Find where the given text appears and provide that cell's center as (x, y) coordinate. 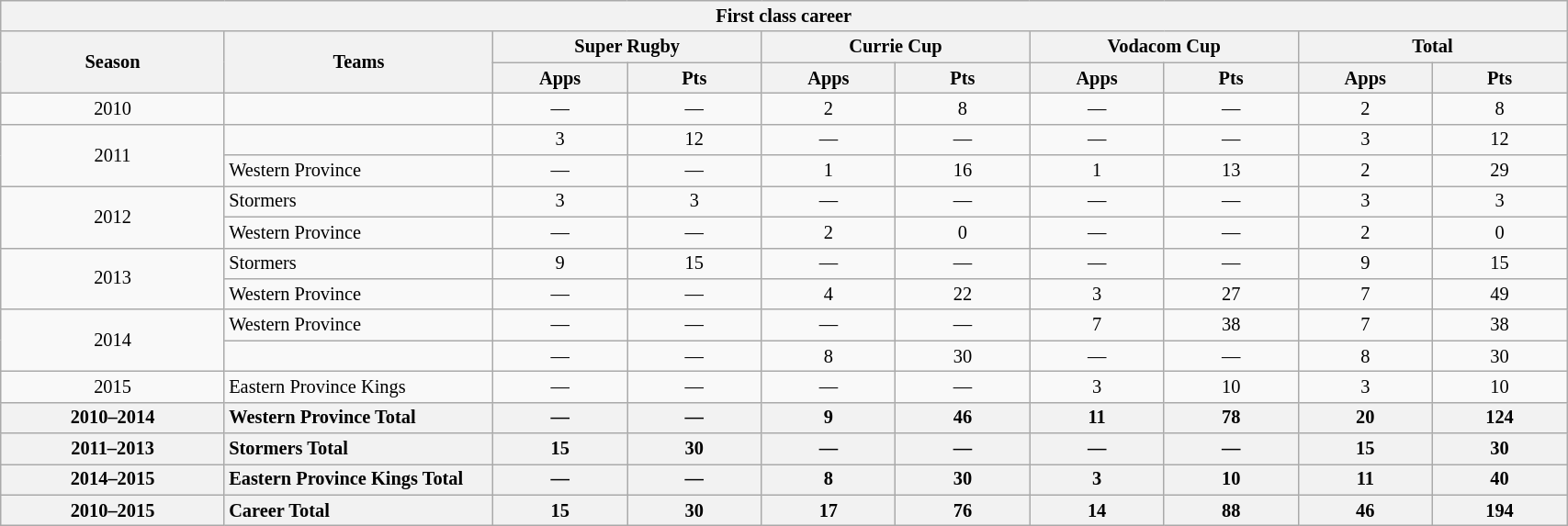
49 (1499, 294)
Eastern Province Kings Total (358, 479)
2011 (113, 154)
88 (1231, 510)
14 (1097, 510)
2015 (113, 386)
Super Rugby (627, 47)
13 (1231, 171)
22 (963, 294)
29 (1499, 171)
Vodacom Cup (1164, 47)
First class career (784, 16)
Season (113, 62)
124 (1499, 418)
4 (829, 294)
17 (829, 510)
20 (1365, 418)
2010–2014 (113, 418)
40 (1499, 479)
76 (963, 510)
Teams (358, 62)
Stormers Total (358, 449)
2014 (113, 340)
Career Total (358, 510)
2011–2013 (113, 449)
78 (1231, 418)
16 (963, 171)
Total (1432, 47)
Currie Cup (896, 47)
Western Province Total (358, 418)
2012 (113, 217)
2010–2015 (113, 510)
2010 (113, 108)
Eastern Province Kings (358, 386)
2014–2015 (113, 479)
27 (1231, 294)
2013 (113, 279)
194 (1499, 510)
